Search for the cell housing the specified text and yield its [x, y] center coordinate. 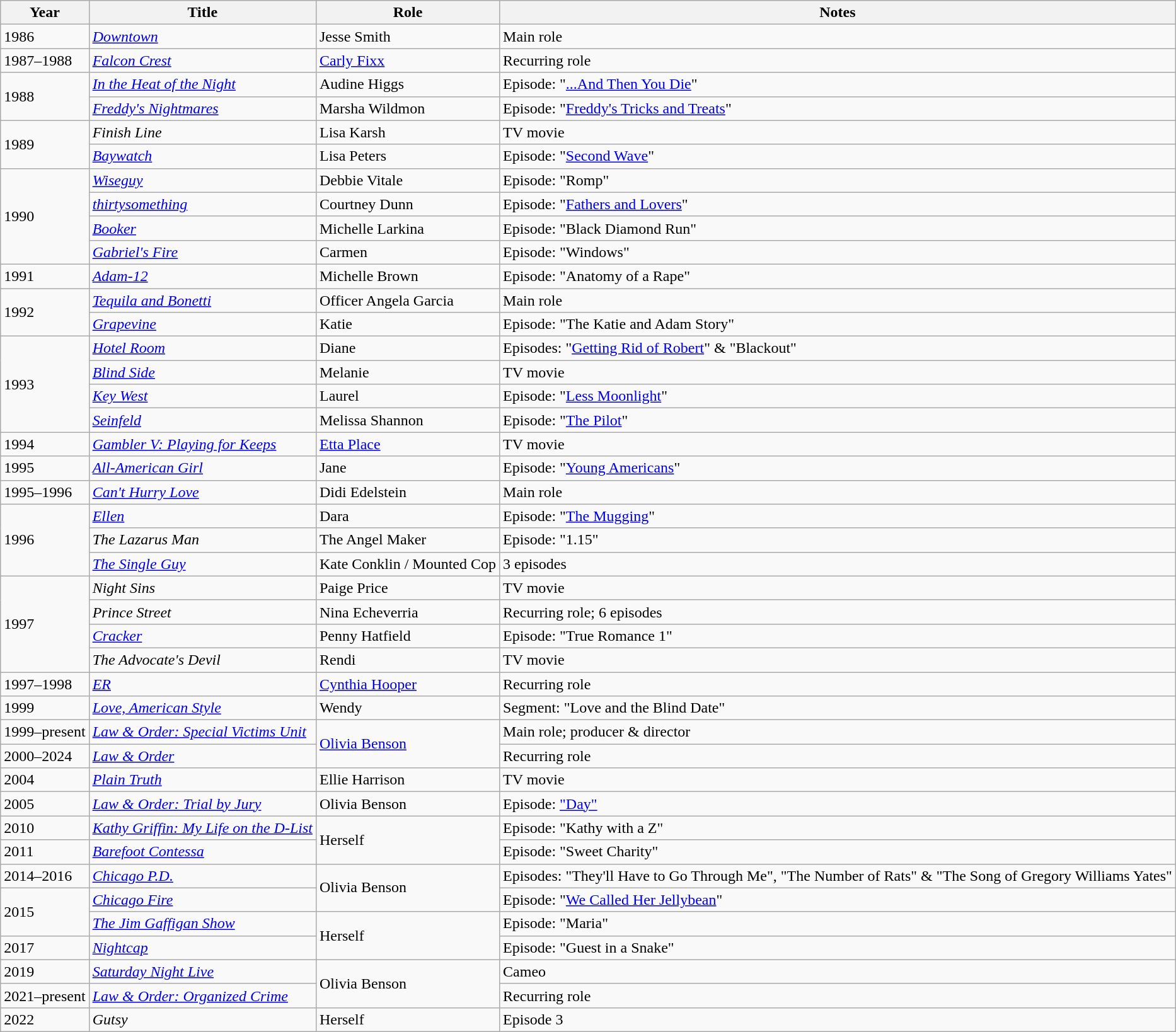
The Advocate's Devil [202, 660]
1987–1988 [45, 60]
Episode: "Day" [838, 804]
Saturday Night Live [202, 972]
Nightcap [202, 948]
Michelle Brown [407, 276]
Cameo [838, 972]
1999 [45, 708]
Love, American Style [202, 708]
Main role; producer & director [838, 732]
Marsha Wildmon [407, 108]
Laurel [407, 396]
2005 [45, 804]
Debbie Vitale [407, 180]
Kate Conklin / Mounted Cop [407, 564]
Episodes: "Getting Rid of Robert" & "Blackout" [838, 348]
1995 [45, 468]
Penny Hatfield [407, 636]
Etta Place [407, 444]
Title [202, 13]
Episode: "Maria" [838, 924]
Gutsy [202, 1019]
Episode: "Less Moonlight" [838, 396]
Falcon Crest [202, 60]
Law & Order [202, 756]
Recurring role; 6 episodes [838, 612]
Freddy's Nightmares [202, 108]
The Jim Gaffigan Show [202, 924]
Episode: "Young Americans" [838, 468]
Ellie Harrison [407, 780]
2017 [45, 948]
1997–1998 [45, 684]
Episode: "Fathers and Lovers" [838, 204]
Downtown [202, 37]
Seinfeld [202, 420]
Episode: "Freddy's Tricks and Treats" [838, 108]
2019 [45, 972]
Hotel Room [202, 348]
Gambler V: Playing for Keeps [202, 444]
Episode: "The Pilot" [838, 420]
Katie [407, 324]
Episode 3 [838, 1019]
1999–present [45, 732]
Grapevine [202, 324]
Chicago P.D. [202, 876]
Episode: "Romp" [838, 180]
1997 [45, 624]
Episode: "True Romance 1" [838, 636]
2000–2024 [45, 756]
Prince Street [202, 612]
Episode: "Second Wave" [838, 156]
Audine Higgs [407, 84]
Tequila and Bonetti [202, 301]
Episode: "Windows" [838, 252]
Melissa Shannon [407, 420]
Episodes: "They'll Have to Go Through Me", "The Number of Rats" & "The Song of Gregory Williams Yates" [838, 876]
Nina Echeverria [407, 612]
Wendy [407, 708]
Courtney Dunn [407, 204]
Episode: "The Katie and Adam Story" [838, 324]
Jane [407, 468]
Can't Hurry Love [202, 492]
Paige Price [407, 588]
Year [45, 13]
Segment: "Love and the Blind Date" [838, 708]
Baywatch [202, 156]
Episode: "We Called Her Jellybean" [838, 900]
Michelle Larkina [407, 228]
2022 [45, 1019]
Key West [202, 396]
2015 [45, 912]
The Single Guy [202, 564]
Law & Order: Special Victims Unit [202, 732]
Ellen [202, 516]
The Angel Maker [407, 540]
Episode: "Anatomy of a Rape" [838, 276]
Plain Truth [202, 780]
Law & Order: Organized Crime [202, 995]
1994 [45, 444]
Episode: "Black Diamond Run" [838, 228]
Night Sins [202, 588]
The Lazarus Man [202, 540]
1992 [45, 312]
Dara [407, 516]
Law & Order: Trial by Jury [202, 804]
Episode: "Sweet Charity" [838, 852]
thirtysomething [202, 204]
Cracker [202, 636]
Officer Angela Garcia [407, 301]
Carmen [407, 252]
1988 [45, 96]
Booker [202, 228]
1995–1996 [45, 492]
Lisa Peters [407, 156]
1991 [45, 276]
Episode: "Kathy with a Z" [838, 828]
Episode: "The Mugging" [838, 516]
ER [202, 684]
Didi Edelstein [407, 492]
Finish Line [202, 132]
Blind Side [202, 372]
Gabriel's Fire [202, 252]
Chicago Fire [202, 900]
Barefoot Contessa [202, 852]
1989 [45, 144]
1990 [45, 216]
2011 [45, 852]
In the Heat of the Night [202, 84]
Diane [407, 348]
Episode: "...And Then You Die" [838, 84]
Cynthia Hooper [407, 684]
Kathy Griffin: My Life on the D-List [202, 828]
2004 [45, 780]
3 episodes [838, 564]
Rendi [407, 660]
Jesse Smith [407, 37]
2021–present [45, 995]
All-American Girl [202, 468]
1993 [45, 384]
Episode: "1.15" [838, 540]
Role [407, 13]
Episode: "Guest in a Snake" [838, 948]
Lisa Karsh [407, 132]
2010 [45, 828]
Notes [838, 13]
1996 [45, 540]
Adam-12 [202, 276]
Wiseguy [202, 180]
Melanie [407, 372]
1986 [45, 37]
2014–2016 [45, 876]
Carly Fixx [407, 60]
